Search for the cell housing the specified text and yield its [x, y] center coordinate. 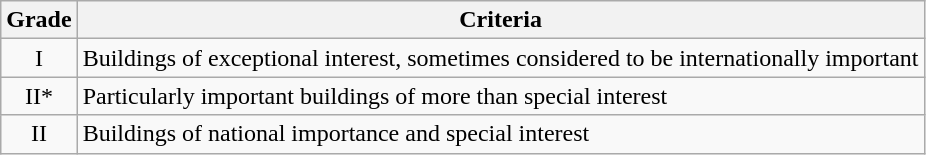
I [39, 58]
II* [39, 96]
Buildings of national importance and special interest [500, 134]
II [39, 134]
Grade [39, 20]
Particularly important buildings of more than special interest [500, 96]
Buildings of exceptional interest, sometimes considered to be internationally important [500, 58]
Criteria [500, 20]
